Extract the [x, y] coordinate from the center of the cell holding the provided text.  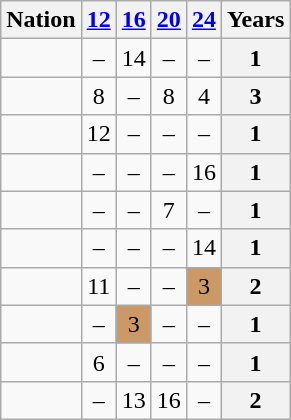
Nation [41, 20]
7 [168, 210]
20 [168, 20]
13 [134, 400]
11 [98, 286]
4 [204, 96]
6 [98, 362]
Years [255, 20]
24 [204, 20]
